Output the (X, Y) coordinate of the center of the cell containing the given text.  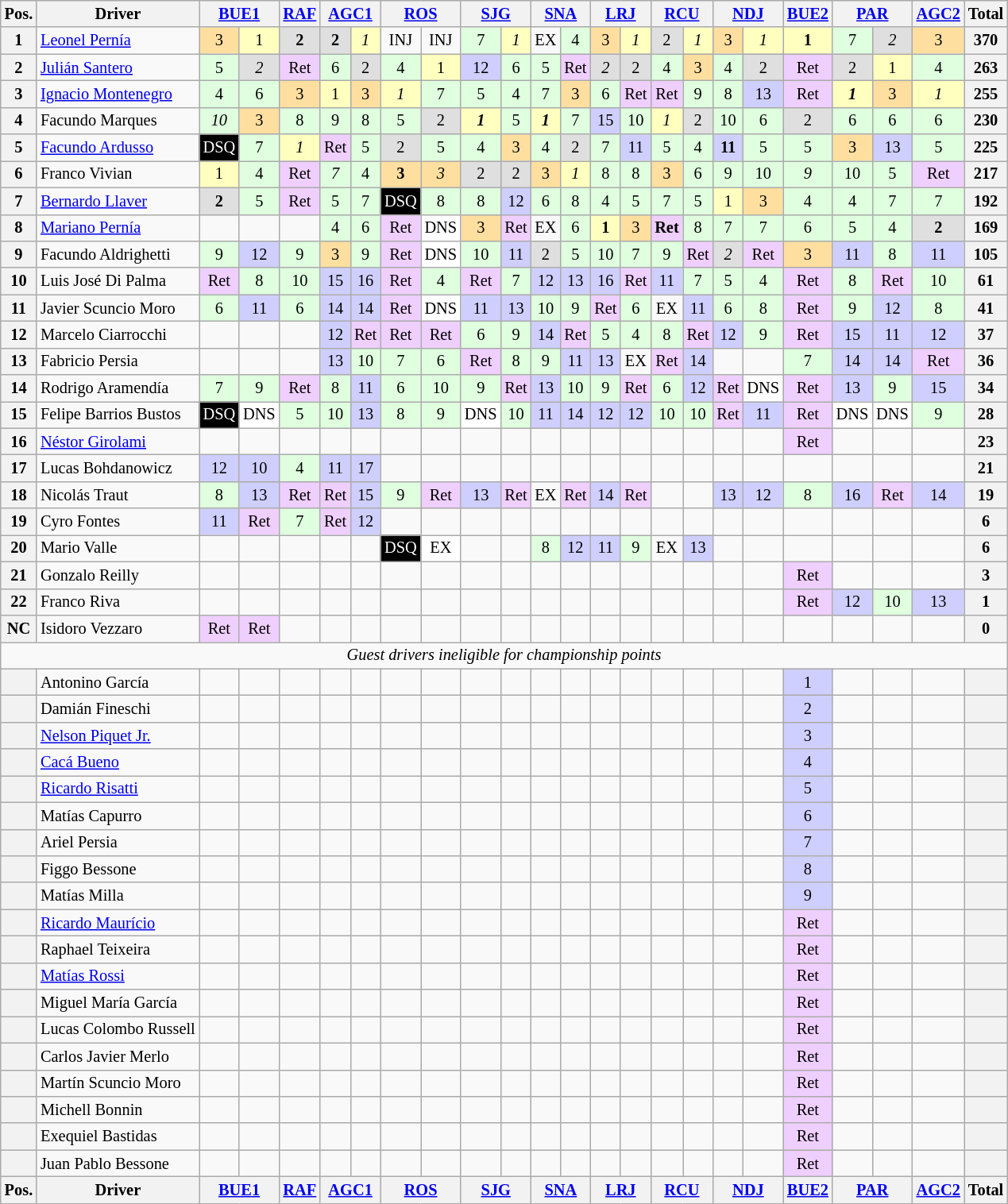
263 (986, 68)
Luis José Di Palma (118, 281)
Ricardo Maurício (118, 923)
Nelson Piquet Jr. (118, 735)
230 (986, 121)
169 (986, 228)
Damián Fineschi (118, 708)
Leonel Pernía (118, 41)
18 (19, 495)
Exequiel Bastidas (118, 1136)
Lucas Colombo Russell (118, 1029)
Raphael Teixeira (118, 949)
Mario Valle (118, 548)
22 (19, 602)
Antonino García (118, 682)
Cacá Bueno (118, 762)
Juan Pablo Bessone (118, 1163)
Carlos Javier Merlo (118, 1056)
20 (19, 548)
Cyro Fontes (118, 522)
217 (986, 174)
36 (986, 361)
34 (986, 388)
Michell Bonnin (118, 1109)
Rodrigo Aramendía (118, 388)
Marcelo Ciarrocchi (118, 334)
Julián Santero (118, 68)
255 (986, 94)
28 (986, 415)
Gonzalo Reilly (118, 575)
41 (986, 308)
Ariel Persia (118, 843)
Mariano Pernía (118, 228)
NC (19, 628)
Bernardo Llaver (118, 201)
Facundo Marques (118, 121)
Franco Riva (118, 602)
Néstor Girolami (118, 442)
Lucas Bohdanowicz (118, 468)
192 (986, 201)
23 (986, 442)
Facundo Aldrighetti (118, 254)
Facundo Ardusso (118, 148)
Guest drivers ineligible for championship points (504, 655)
225 (986, 148)
37 (986, 334)
Matías Rossi (118, 976)
0 (986, 628)
61 (986, 281)
Martín Scuncio Moro (118, 1083)
Nicolás Traut (118, 495)
Miguel María García (118, 1003)
Javier Scuncio Moro (118, 308)
105 (986, 254)
370 (986, 41)
Franco Vivian (118, 174)
Ricardo Risatti (118, 789)
Isidoro Vezzaro (118, 628)
Matías Milla (118, 896)
Figgo Bessone (118, 869)
Fabricio Persia (118, 361)
Matías Capurro (118, 816)
Felipe Barrios Bustos (118, 415)
Ignacio Montenegro (118, 94)
